Find where the given text appears and provide that cell's center as [X, Y] coordinate. 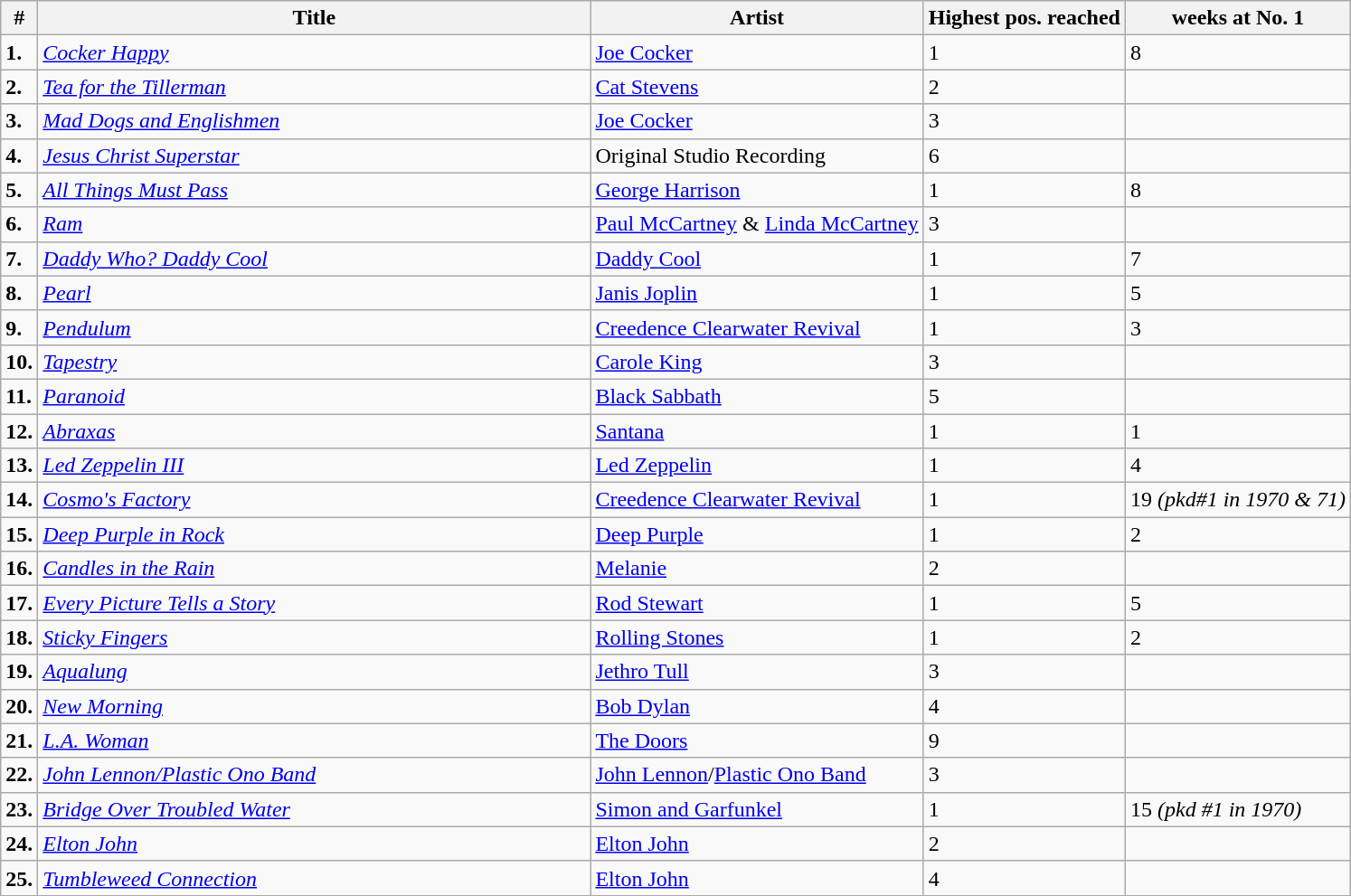
Ram [315, 224]
Original Studio Recording [757, 156]
Led Zeppelin III [315, 466]
8. [20, 293]
Artist [757, 18]
Melanie [757, 569]
# [20, 18]
22. [20, 775]
24. [20, 844]
Daddy Who? Daddy Cool [315, 259]
The Doors [757, 740]
George Harrison [757, 190]
Cosmo's Factory [315, 500]
Pendulum [315, 327]
Candles in the Rain [315, 569]
Cat Stevens [757, 87]
17. [20, 603]
Bob Dylan [757, 706]
Santana [757, 431]
10. [20, 362]
Bridge Over Troubled Water [315, 809]
7 [1237, 259]
Rolling Stones [757, 637]
5. [20, 190]
Mad Dogs and Englishmen [315, 121]
Simon and Garfunkel [757, 809]
23. [20, 809]
1. [20, 52]
Led Zeppelin [757, 466]
16. [20, 569]
Aqualung [315, 672]
New Morning [315, 706]
Paranoid [315, 396]
Paul McCartney & Linda McCartney [757, 224]
Rod Stewart [757, 603]
Jesus Christ Superstar [315, 156]
9. [20, 327]
19. [20, 672]
4. [20, 156]
21. [20, 740]
6 [1024, 156]
Cocker Happy [315, 52]
19 (pkd#1 in 1970 & 71) [1237, 500]
14. [20, 500]
Black Sabbath [757, 396]
Tumbleweed Connection [315, 878]
Sticky Fingers [315, 637]
Tapestry [315, 362]
11. [20, 396]
Abraxas [315, 431]
Highest pos. reached [1024, 18]
Pearl [315, 293]
18. [20, 637]
Every Picture Tells a Story [315, 603]
15. [20, 534]
20. [20, 706]
All Things Must Pass [315, 190]
13. [20, 466]
15 (pkd #1 in 1970) [1237, 809]
Deep Purple [757, 534]
9 [1024, 740]
25. [20, 878]
12. [20, 431]
Janis Joplin [757, 293]
L.A. Woman [315, 740]
weeks at No. 1 [1237, 18]
Title [315, 18]
Tea for the Tillerman [315, 87]
3. [20, 121]
7. [20, 259]
Daddy Cool [757, 259]
Jethro Tull [757, 672]
6. [20, 224]
2. [20, 87]
Carole King [757, 362]
Deep Purple in Rock [315, 534]
